From the cell containing the given text, extract its center point as [x, y] coordinate. 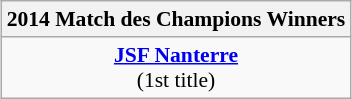
JSF Nanterre(1st title) [176, 66]
2014 Match des Champions Winners [176, 19]
